Determine the (X, Y) coordinate at the center of the cell enclosing the given text.  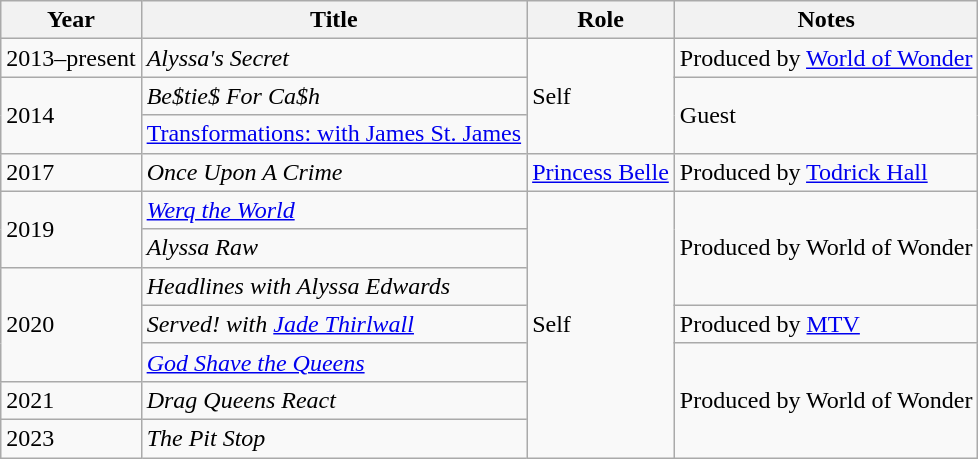
Title (334, 20)
2017 (71, 172)
Princess Belle (601, 172)
Notes (826, 20)
Werq the World (334, 210)
2019 (71, 229)
Transformations: with James St. James (334, 134)
Alyssa Raw (334, 248)
2013–present (71, 58)
Alyssa's Secret (334, 58)
2021 (71, 400)
2020 (71, 324)
Role (601, 20)
Guest (826, 115)
The Pit Stop (334, 438)
Year (71, 20)
Served! with Jade Thirlwall (334, 324)
Headlines with Alyssa Edwards (334, 286)
Be$tie$ For Ca$h (334, 96)
Produced by MTV (826, 324)
Once Upon A Crime (334, 172)
Produced by Todrick Hall (826, 172)
God Shave the Queens (334, 362)
Drag Queens React (334, 400)
2014 (71, 115)
2023 (71, 438)
